Return [X, Y] of the center of cell containing provided text 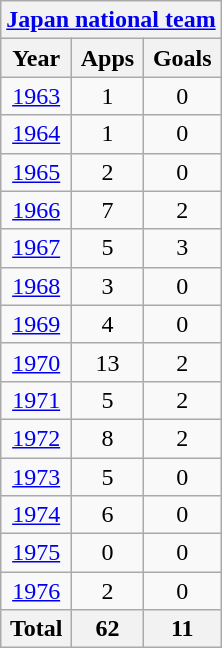
1975 [36, 553]
1967 [36, 248]
1971 [36, 400]
1965 [36, 172]
4 [108, 324]
1974 [36, 515]
8 [108, 438]
1964 [36, 134]
1963 [36, 96]
1966 [36, 210]
Japan national team [111, 20]
11 [182, 629]
1972 [36, 438]
Total [36, 629]
62 [108, 629]
7 [108, 210]
Goals [182, 58]
1968 [36, 286]
1976 [36, 591]
1970 [36, 362]
Apps [108, 58]
1969 [36, 324]
6 [108, 515]
1973 [36, 477]
13 [108, 362]
Year [36, 58]
